Capture the cell that displays the provided text and extract its [X, Y] central coordinate. 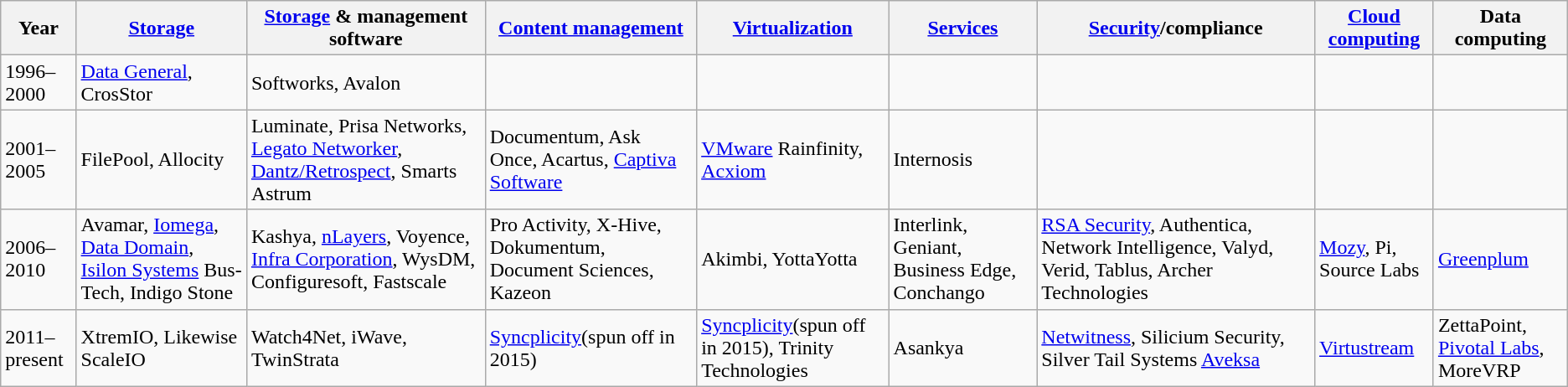
Services [963, 28]
Internosis [963, 159]
Documentum, Ask Once, Acartus, Captiva Software [591, 159]
VMware Rainfinity, Acxiom [792, 159]
2011–present [39, 348]
Netwitness, Silicium Security, Silver Tail Systems Aveksa [1176, 348]
Content management [591, 28]
Kashya, nLayers, Voyence, Infra Corporation, WysDM, Configuresoft, Fastscale [365, 260]
Pro Activity, X-Hive, Dokumentum, Document Sciences, Kazeon [591, 260]
XtremIO, Likewise ScaleIO [161, 348]
Data computing [1500, 28]
Security/compliance [1176, 28]
ZettaPoint, Pivotal Labs, MoreVRP [1500, 348]
RSA Security, Authentica, Network Intelligence, Valyd, Verid, Tablus, Archer Technologies [1176, 260]
Syncplicity(spun off in 2015), Trinity Technologies [792, 348]
Watch4Net, iWave, TwinStrata [365, 348]
Virtualization [792, 28]
Akimbi, YottaYotta [792, 260]
Syncplicity(spun off in 2015) [591, 348]
2006–2010 [39, 260]
Softworks, Avalon [365, 82]
Storage [161, 28]
Greenplum [1500, 260]
Avamar, Iomega, Data Domain, Isilon Systems Bus-Tech, Indigo Stone [161, 260]
Mozy, Pi, Source Labs [1375, 260]
Storage & management software [365, 28]
Virtustream [1375, 348]
2001–2005 [39, 159]
Luminate, Prisa Networks, Legato Networker, Dantz/Retrospect, Smarts Astrum [365, 159]
Data General, CrosStor [161, 82]
Year [39, 28]
FilePool, Allocity [161, 159]
Cloud computing [1375, 28]
1996–2000 [39, 82]
Asankya [963, 348]
Interlink, Geniant, Business Edge, Conchango [963, 260]
